Provide the (X, Y) coordinate of the cell's center where the given text is located.  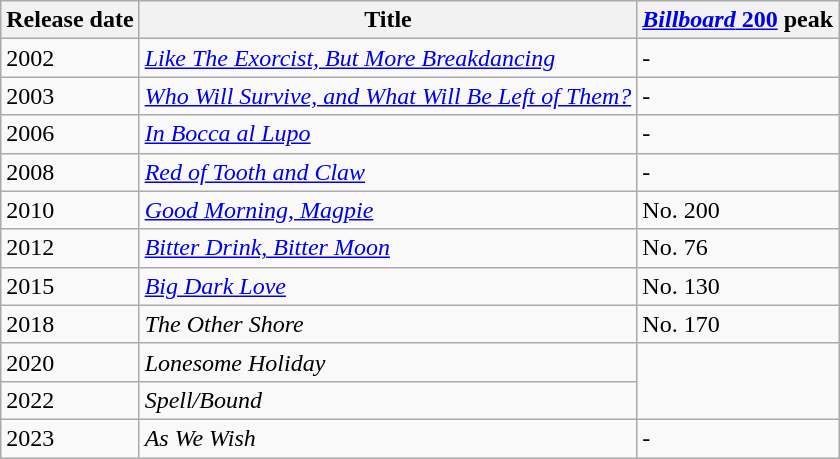
2015 (70, 286)
Like The Exorcist, But More Breakdancing (388, 58)
Spell/Bound (388, 400)
2012 (70, 248)
2023 (70, 438)
The Other Shore (388, 324)
2008 (70, 172)
Good Morning, Magpie (388, 210)
2022 (70, 400)
Lonesome Holiday (388, 362)
2018 (70, 324)
No. 170 (738, 324)
No. 200 (738, 210)
Big Dark Love (388, 286)
No. 76 (738, 248)
Who Will Survive, and What Will Be Left of Them? (388, 96)
Bitter Drink, Bitter Moon (388, 248)
Title (388, 20)
As We Wish (388, 438)
Billboard 200 peak (738, 20)
2003 (70, 96)
In Bocca al Lupo (388, 134)
2006 (70, 134)
No. 130 (738, 286)
Red of Tooth and Claw (388, 172)
2002 (70, 58)
Release date (70, 20)
2020 (70, 362)
2010 (70, 210)
